Provide the (X, Y) coordinate of the cell's center where the given text is located.  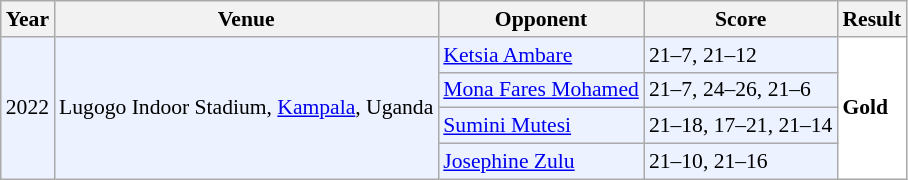
Mona Fares Mohamed (541, 90)
Josephine Zulu (541, 162)
Venue (246, 19)
2022 (28, 108)
21–7, 24–26, 21–6 (741, 90)
Opponent (541, 19)
Result (872, 19)
Ketsia Ambare (541, 55)
Score (741, 19)
Lugogo Indoor Stadium, Kampala, Uganda (246, 108)
Sumini Mutesi (541, 126)
21–7, 21–12 (741, 55)
Gold (872, 108)
21–18, 17–21, 21–14 (741, 126)
Year (28, 19)
21–10, 21–16 (741, 162)
